Extract the (x, y) coordinate from the center of the cell holding the provided text.  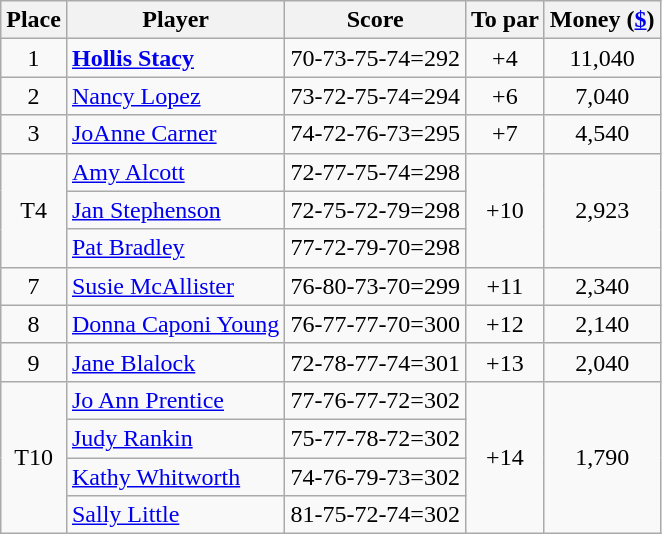
72-78-77-74=301 (376, 362)
To par (504, 20)
Judy Rankin (175, 438)
Jan Stephenson (175, 210)
+12 (504, 324)
Place (34, 20)
Hollis Stacy (175, 58)
9 (34, 362)
75-77-78-72=302 (376, 438)
Jo Ann Prentice (175, 400)
T4 (34, 210)
1 (34, 58)
2,040 (602, 362)
74-72-76-73=295 (376, 134)
2,923 (602, 210)
+13 (504, 362)
Sally Little (175, 515)
Susie McAllister (175, 286)
11,040 (602, 58)
Score (376, 20)
Kathy Whitworth (175, 477)
4,540 (602, 134)
+7 (504, 134)
77-72-79-70=298 (376, 248)
70-73-75-74=292 (376, 58)
+14 (504, 457)
Money ($) (602, 20)
73-72-75-74=294 (376, 96)
T10 (34, 457)
Nancy Lopez (175, 96)
JoAnne Carner (175, 134)
+4 (504, 58)
Player (175, 20)
76-80-73-70=299 (376, 286)
2,140 (602, 324)
72-77-75-74=298 (376, 172)
+6 (504, 96)
77-76-77-72=302 (376, 400)
1,790 (602, 457)
Donna Caponi Young (175, 324)
8 (34, 324)
81-75-72-74=302 (376, 515)
Amy Alcott (175, 172)
7,040 (602, 96)
Jane Blalock (175, 362)
76-77-77-70=300 (376, 324)
7 (34, 286)
Pat Bradley (175, 248)
72-75-72-79=298 (376, 210)
2,340 (602, 286)
+10 (504, 210)
74-76-79-73=302 (376, 477)
+11 (504, 286)
3 (34, 134)
2 (34, 96)
